Pinpoint the cell where the given text exists, returning its [X, Y] midpoint coordinate. 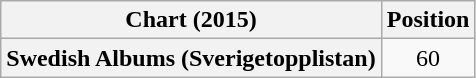
60 [428, 58]
Chart (2015) [191, 20]
Position [428, 20]
Swedish Albums (Sverigetopplistan) [191, 58]
